Pinpoint the cell where the given text exists, returning its (X, Y) midpoint coordinate. 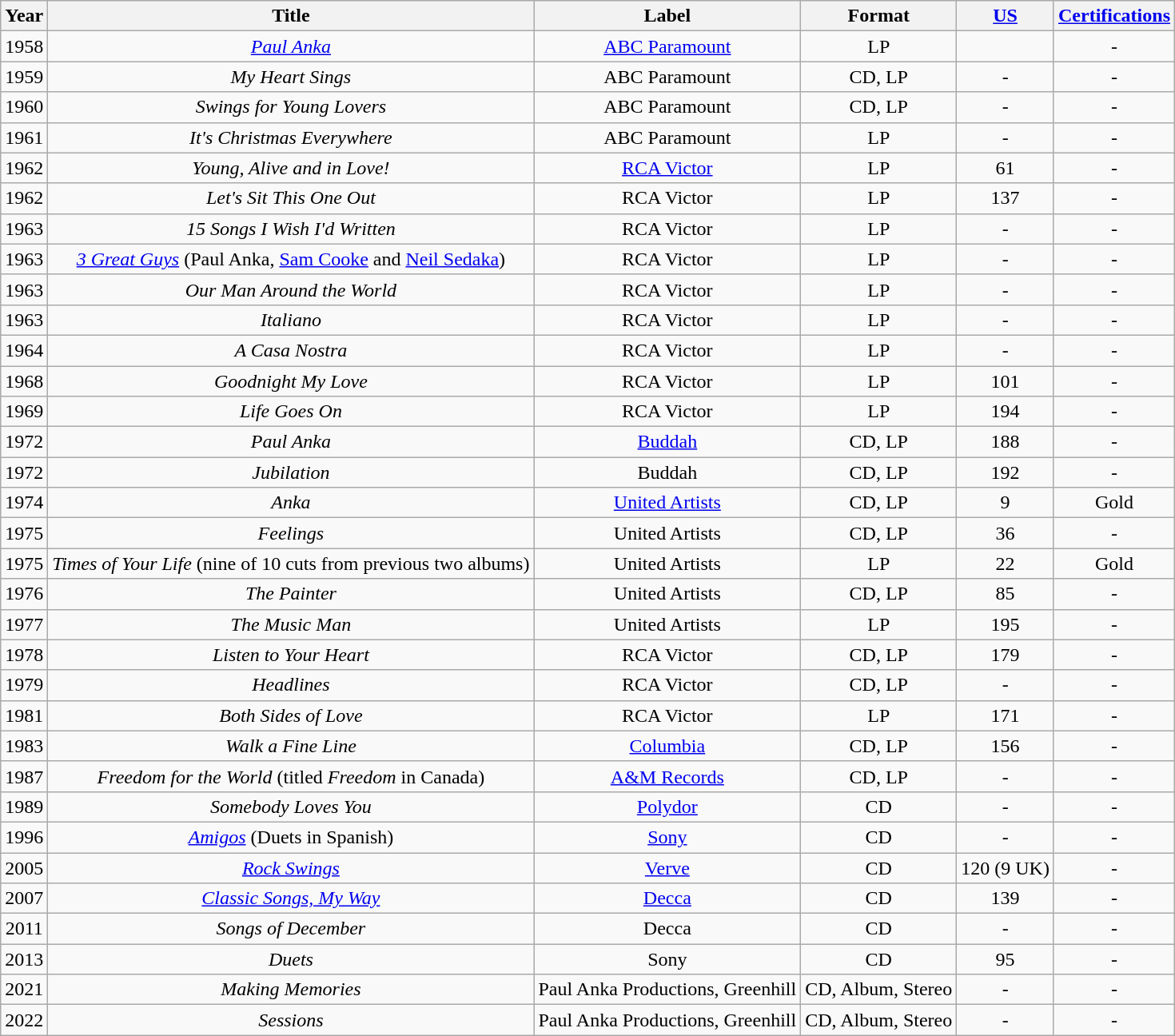
Life Goes On (291, 412)
15 Songs I Wish I'd Written (291, 229)
2011 (24, 929)
120 (9 UK) (1006, 867)
Somebody Loves You (291, 807)
Rock Swings (291, 867)
Year (24, 16)
1996 (24, 837)
A&M Records (667, 776)
Songs of December (291, 929)
1976 (24, 594)
My Heart Sings (291, 77)
179 (1006, 655)
101 (1006, 381)
2007 (24, 899)
3 Great Guys (Paul Anka, Sam Cooke and Neil Sedaka) (291, 259)
Italiano (291, 320)
Let's Sit This One Out (291, 198)
1983 (24, 746)
192 (1006, 472)
1987 (24, 776)
Both Sides of Love (291, 715)
Label (667, 16)
1960 (24, 107)
22 (1006, 564)
Polydor (667, 807)
1964 (24, 350)
2021 (24, 990)
137 (1006, 198)
US (1006, 16)
1969 (24, 412)
Amigos (Duets in Spanish) (291, 837)
Format (879, 16)
Sessions (291, 1020)
195 (1006, 624)
2022 (24, 1020)
Feelings (291, 533)
The Painter (291, 594)
1959 (24, 77)
2013 (24, 959)
Anka (291, 503)
Jubilation (291, 472)
Certifications (1114, 16)
Our Man Around the World (291, 289)
139 (1006, 899)
A Casa Nostra (291, 350)
Columbia (667, 746)
194 (1006, 412)
Walk a Fine Line (291, 746)
1961 (24, 137)
Listen to Your Heart (291, 655)
Making Memories (291, 990)
1958 (24, 46)
95 (1006, 959)
Young, Alive and in Love! (291, 168)
1989 (24, 807)
Title (291, 16)
The Music Man (291, 624)
Swings for Young Lovers (291, 107)
Times of Your Life (nine of 10 cuts from previous two albums) (291, 564)
1981 (24, 715)
85 (1006, 594)
1978 (24, 655)
Goodnight My Love (291, 381)
Verve (667, 867)
61 (1006, 168)
Headlines (291, 685)
171 (1006, 715)
9 (1006, 503)
Classic Songs, My Way (291, 899)
156 (1006, 746)
Freedom for the World (titled Freedom in Canada) (291, 776)
188 (1006, 442)
It's Christmas Everywhere (291, 137)
Duets (291, 959)
1977 (24, 624)
36 (1006, 533)
1979 (24, 685)
1968 (24, 381)
2005 (24, 867)
1974 (24, 503)
